Detect which cell encompasses the target text, then output its (x, y) center coordinate. 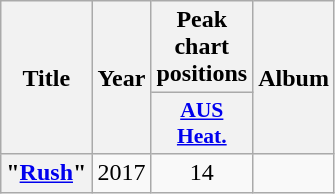
2017 (122, 173)
"Rush" (46, 173)
14 (202, 173)
Album (294, 78)
Peak chart positions (202, 47)
Title (46, 78)
AUSHeat. (202, 124)
Year (122, 78)
